Return the [x, y] coordinate for the center point of the cell that contains the specified text.  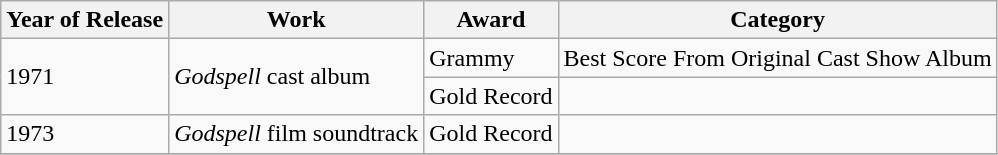
Category [778, 20]
Grammy [491, 58]
Godspell cast album [296, 77]
1971 [85, 77]
Best Score From Original Cast Show Album [778, 58]
Work [296, 20]
1973 [85, 134]
Godspell film soundtrack [296, 134]
Year of Release [85, 20]
Award [491, 20]
